For the text-containing cell, return its midpoint in (x, y) coordinate format. 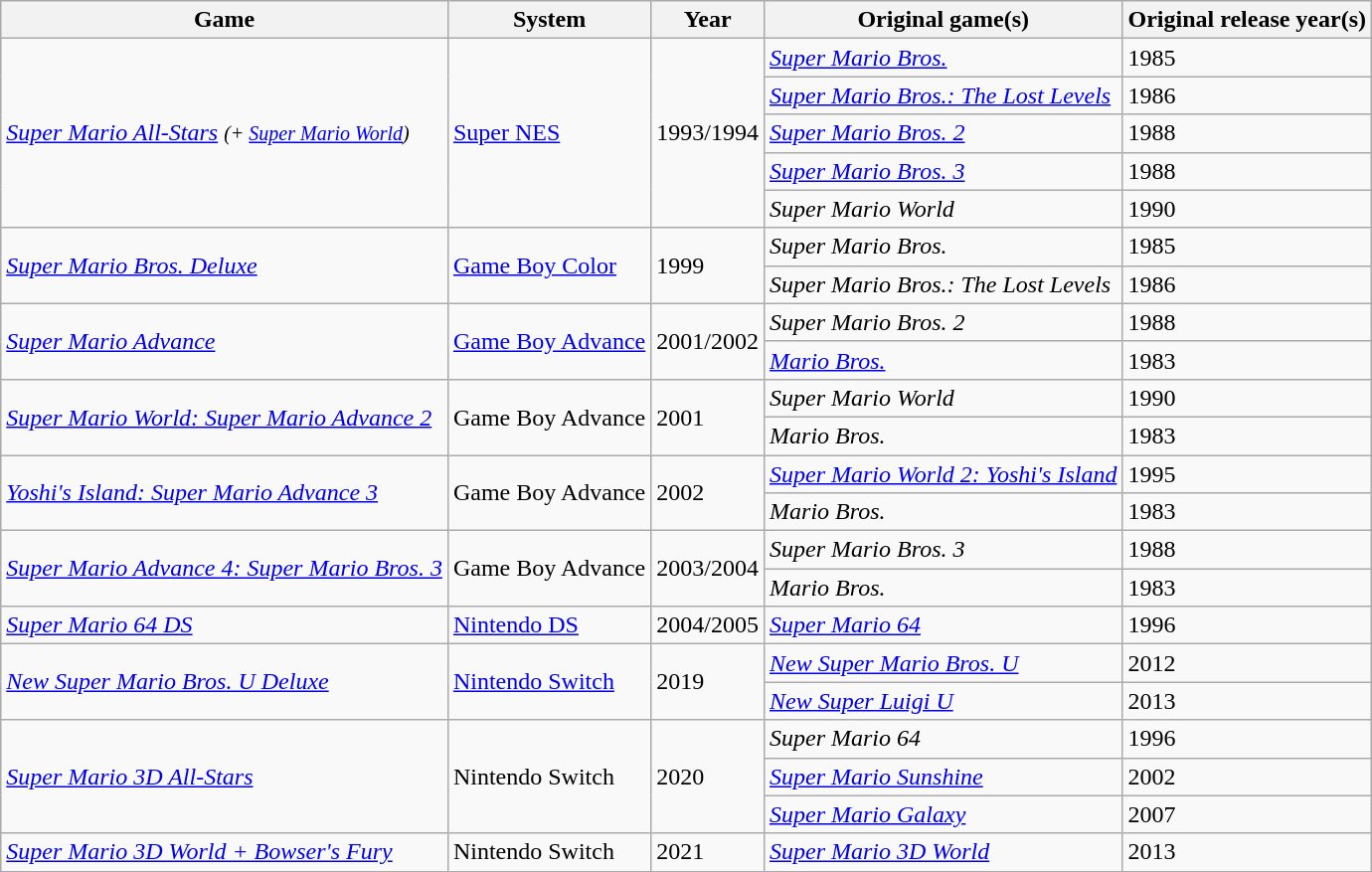
Super Mario All-Stars (+ Super Mario World) (225, 133)
Super Mario 3D All-Stars (225, 777)
1993/1994 (708, 133)
1995 (1247, 474)
2004/2005 (708, 625)
Game (225, 20)
Super Mario Advance 4: Super Mario Bros. 3 (225, 569)
Super NES (549, 133)
Original game(s) (943, 20)
Super Mario Advance (225, 341)
Super Mario Bros. Deluxe (225, 265)
New Super Mario Bros. U (943, 663)
Original release year(s) (1247, 20)
1999 (708, 265)
Yoshi's Island: Super Mario Advance 3 (225, 493)
Super Mario World 2: Yoshi's Island (943, 474)
Super Mario World: Super Mario Advance 2 (225, 417)
Game Boy Color (549, 265)
Super Mario Galaxy (943, 814)
Super Mario Sunshine (943, 777)
2021 (708, 852)
New Super Luigi U (943, 701)
Super Mario 3D World (943, 852)
2003/2004 (708, 569)
System (549, 20)
Super Mario 3D World + Bowser's Fury (225, 852)
Year (708, 20)
2001 (708, 417)
New Super Mario Bros. U Deluxe (225, 682)
2001/2002 (708, 341)
2012 (1247, 663)
2020 (708, 777)
Super Mario 64 DS (225, 625)
Nintendo DS (549, 625)
2019 (708, 682)
2007 (1247, 814)
